Extract the [X, Y] coordinate from the center of the cell holding the provided text.  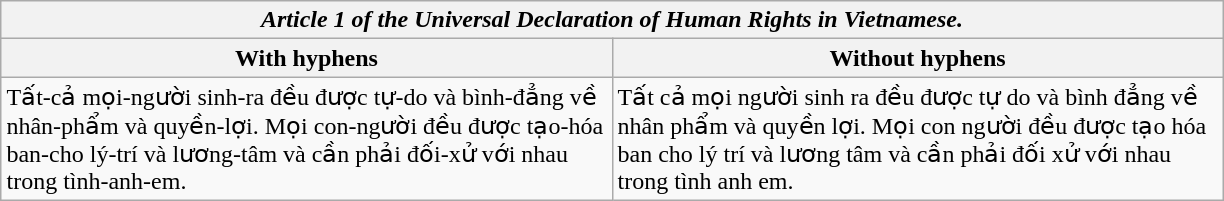
Without hyphens [918, 58]
Article 1 of the Universal Declaration of Human Rights in Vietnamese. [612, 20]
With hyphens [306, 58]
